Pinpoint the cell where the given text exists, returning its [x, y] midpoint coordinate. 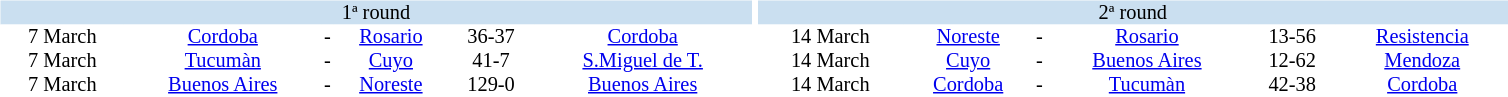
36-37 [491, 36]
129-0 [491, 84]
13-56 [1292, 36]
S.Miguel de T. [642, 60]
2ª round [1132, 12]
Mendoza [1422, 60]
Resistencia [1422, 36]
41-7 [491, 60]
1ª round [376, 12]
42-38 [1292, 84]
12-62 [1292, 60]
